Find where the given text appears and provide that cell's center as [X, Y] coordinate. 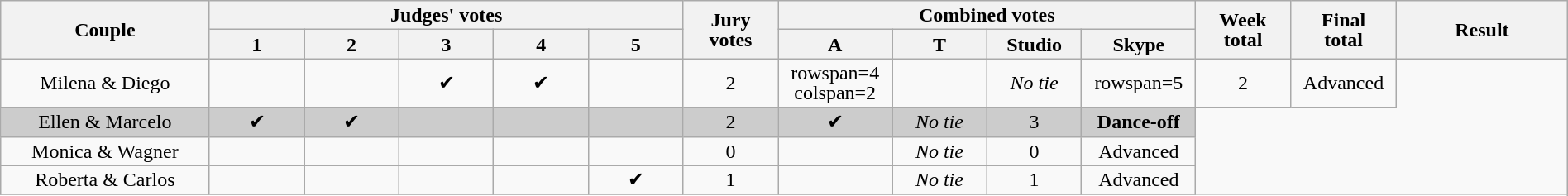
Combined votes [987, 15]
Juryvotes [731, 30]
Result [1482, 30]
5 [637, 45]
Judges' votes [447, 15]
Milena & Diego [105, 83]
rowspan=4 colspan=2 [835, 83]
Finaltotal [1343, 30]
Couple [105, 30]
Ellen & Marcelo [105, 122]
Roberta & Carlos [105, 180]
4 [541, 45]
T [939, 45]
A [835, 45]
Weektotal [1244, 30]
Studio [1034, 45]
rowspan=5 [1139, 83]
Dance-off [1139, 122]
Skype [1139, 45]
Monica & Wagner [105, 151]
